Return the [x, y] coordinate for the center point of the cell that contains the specified text.  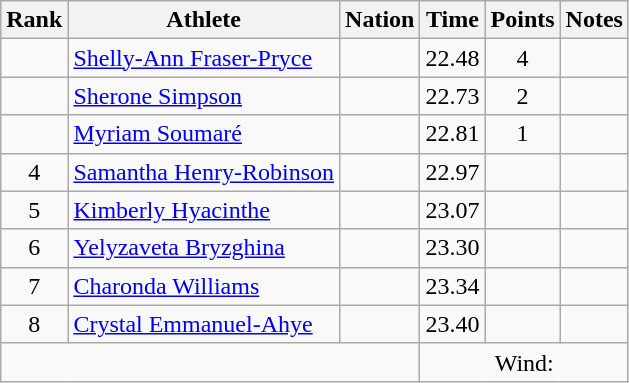
1 [522, 134]
2 [522, 96]
Nation [380, 20]
Wind: [524, 362]
Rank [34, 20]
Crystal Emmanuel-Ahye [204, 324]
22.97 [452, 172]
Sherone Simpson [204, 96]
Samantha Henry-Robinson [204, 172]
7 [34, 286]
Time [452, 20]
6 [34, 248]
22.48 [452, 58]
Yelyzaveta Bryzghina [204, 248]
22.81 [452, 134]
23.40 [452, 324]
23.34 [452, 286]
8 [34, 324]
23.30 [452, 248]
Athlete [204, 20]
5 [34, 210]
Points [522, 20]
23.07 [452, 210]
Shelly-Ann Fraser-Pryce [204, 58]
Charonda Williams [204, 286]
Notes [594, 20]
22.73 [452, 96]
Myriam Soumaré [204, 134]
Kimberly Hyacinthe [204, 210]
